Scan for the cell matching the given text and deliver its [x, y] coordinate at center. 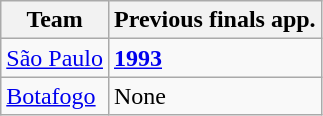
São Paulo [55, 58]
None [214, 96]
Previous finals app. [214, 20]
Team [55, 20]
1993 [214, 58]
Botafogo [55, 96]
